Pinpoint the cell where the given text exists, returning its (X, Y) midpoint coordinate. 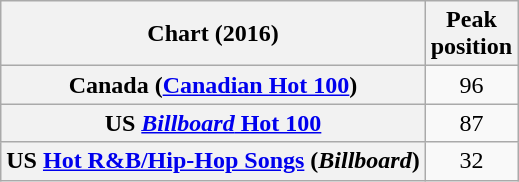
87 (471, 123)
32 (471, 161)
US Hot R&B/Hip-Hop Songs (Billboard) (213, 161)
Chart (2016) (213, 34)
US Billboard Hot 100 (213, 123)
Peakposition (471, 34)
96 (471, 85)
Canada (Canadian Hot 100) (213, 85)
